Provide the (x, y) coordinate of the cell's center where the given text is located.  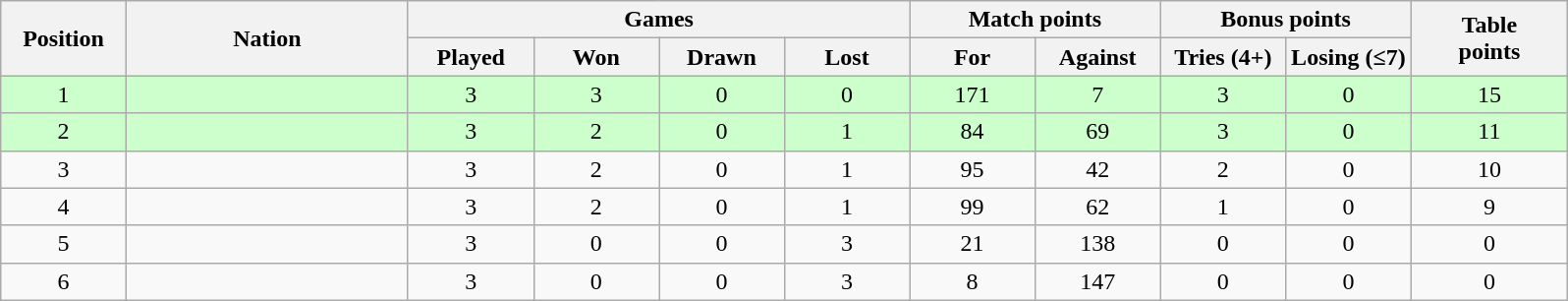
138 (1097, 244)
9 (1489, 207)
Won (596, 57)
6 (64, 281)
Tries (4+) (1223, 57)
69 (1097, 132)
Lost (847, 57)
Losing (≤7) (1349, 57)
Tablepoints (1489, 38)
Nation (267, 38)
Drawn (722, 57)
Games (658, 20)
11 (1489, 132)
7 (1097, 94)
For (973, 57)
4 (64, 207)
10 (1489, 169)
84 (973, 132)
62 (1097, 207)
Played (471, 57)
42 (1097, 169)
21 (973, 244)
Match points (1036, 20)
171 (973, 94)
99 (973, 207)
8 (973, 281)
Bonus points (1285, 20)
Position (64, 38)
95 (973, 169)
5 (64, 244)
147 (1097, 281)
Against (1097, 57)
15 (1489, 94)
